Provide the (x, y) coordinate of the cell's center where the given text is located.  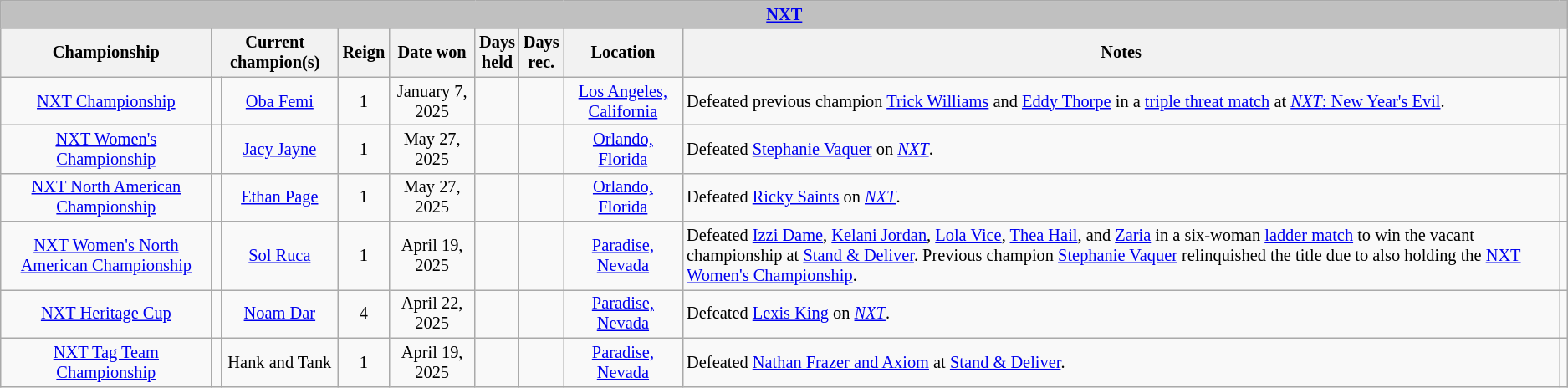
Oba Femi (279, 101)
Noam Dar (279, 314)
Daysrec. (542, 53)
NXT Heritage Cup (106, 314)
Notes (1121, 53)
Los Angeles, California (624, 101)
Championship (106, 53)
NXT Women's Championship (106, 149)
NXT Tag Team Championship (106, 362)
April 22, 2025 (432, 314)
Defeated previous champion Trick Williams and Eddy Thorpe in a triple threat match at NXT: New Year's Evil. (1121, 101)
Location (624, 53)
Ethan Page (279, 197)
Hank and Tank (279, 362)
NXT Women's North American Championship (106, 256)
Defeated Nathan Frazer and Axiom at Stand & Deliver. (1121, 362)
Date won (432, 53)
4 (365, 314)
Sol Ruca (279, 256)
Current champion(s) (275, 53)
Daysheld (497, 53)
January 7, 2025 (432, 101)
Jacy Jayne (279, 149)
NXT North American Championship (106, 197)
Defeated Ricky Saints on NXT. (1121, 197)
NXT Championship (106, 101)
NXT (784, 14)
Reign (365, 53)
Defeated Lexis King on NXT. (1121, 314)
Defeated Stephanie Vaquer on NXT. (1121, 149)
